Return the (x, y) coordinate for the center point of the cell that contains the specified text.  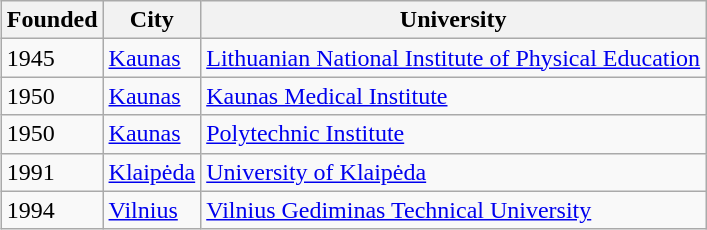
Vilnius Gediminas Technical University (454, 210)
Polytechnic Institute (454, 134)
Founded (52, 20)
Kaunas Medical Institute (454, 96)
1991 (52, 172)
Klaipėda (152, 172)
Vilnius (152, 210)
1945 (52, 58)
City (152, 20)
University of Klaipėda (454, 172)
1994 (52, 210)
Lithuanian National Institute of Physical Education (454, 58)
University (454, 20)
